Pinpoint the cell where the given text exists, returning its (x, y) midpoint coordinate. 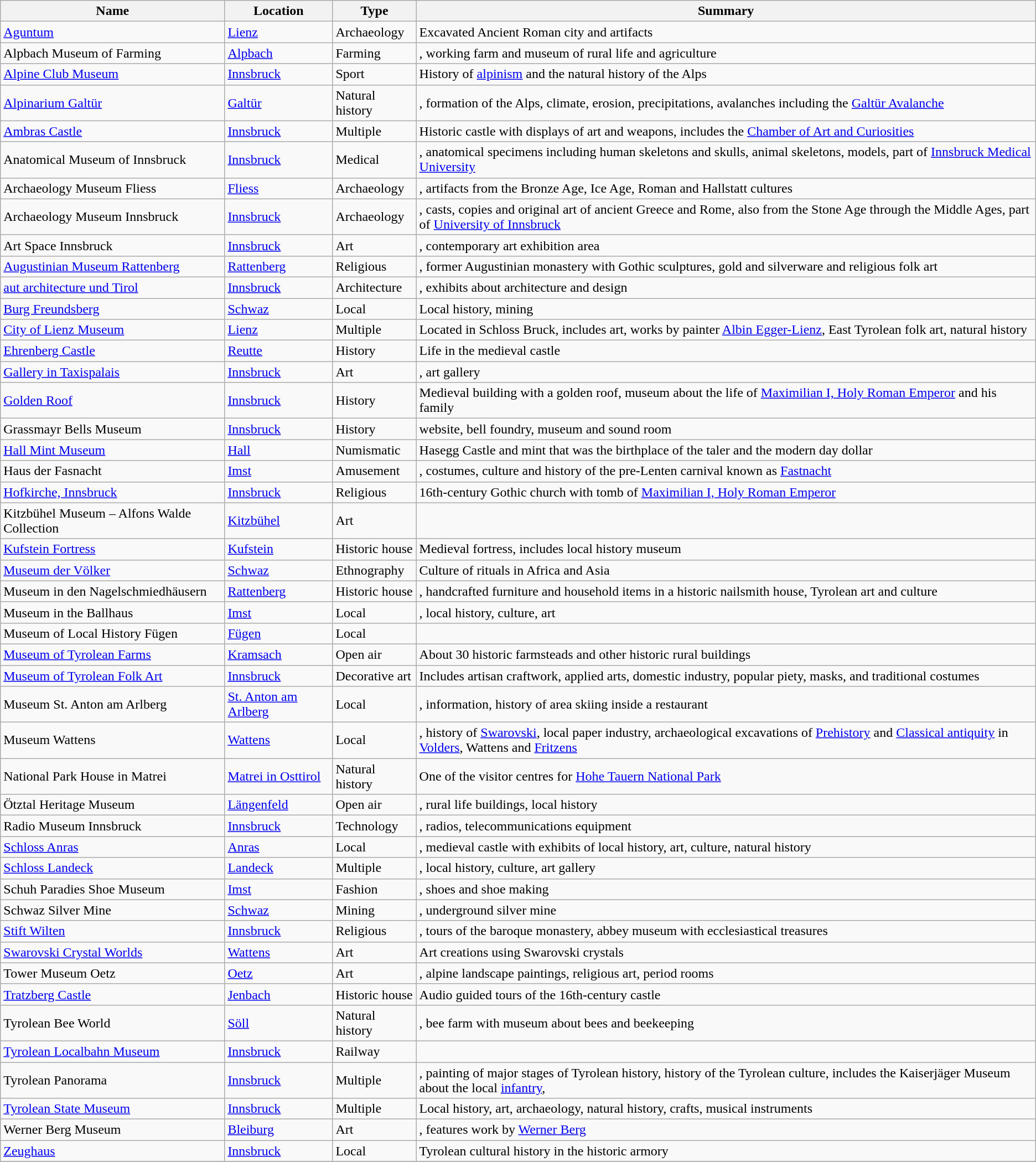
Reutte (279, 351)
Hall (279, 450)
Haus der Fasnacht (113, 471)
Landeck (279, 868)
Anatomical Museum of Innsbruck (113, 159)
Mining (374, 910)
Summary (726, 11)
Sport (374, 74)
Aguntum (113, 32)
Tyrolean Localbahn Museum (113, 1051)
, former Augustinian monastery with Gothic sculptures, gold and silverware and religious folk art (726, 266)
Galtür (279, 103)
Numismatic (374, 450)
, artifacts from the Bronze Age, Ice Age, Roman and Hallstatt cultures (726, 188)
, costumes, culture and history of the pre-Lenten carnival known as Fastnacht (726, 471)
Museum of Local History Fügen (113, 633)
Anras (279, 847)
Schwaz Silver Mine (113, 910)
Historic castle with displays of art and weapons, includes the Chamber of Art and Curiosities (726, 131)
Hasegg Castle and mint that was the birthplace of the taler and the modern day dollar (726, 450)
Located in Schloss Bruck, includes art, works by painter Albin Egger-Lienz, East Tyrolean folk art, natural history (726, 330)
City of Lienz Museum (113, 330)
website, bell foundry, museum and sound room (726, 429)
Archaeology Museum Innsbruck (113, 217)
Schuh Paradies Shoe Museum (113, 889)
National Park House in Matrei (113, 776)
One of the visitor centres for Hohe Tauern National Park (726, 776)
, features work by Werner Berg (726, 1130)
Fügen (279, 633)
, handcrafted furniture and household items in a historic nailsmith house, Tyrolean art and culture (726, 591)
Includes artisan craftwork, applied arts, domestic industry, popular piety, masks, and traditional costumes (726, 676)
Kitzbühel Museum – Alfons Walde Collection (113, 520)
, shoes and shoe making (726, 889)
, medieval castle with exhibits of local history, art, culture, natural history (726, 847)
Medieval fortress, includes local history museum (726, 549)
Fashion (374, 889)
Excavated Ancient Roman city and artifacts (726, 32)
Tyrolean Panorama (113, 1080)
Museum St. Anton am Arlberg (113, 704)
St. Anton am Arlberg (279, 704)
, information, history of area skiing inside a restaurant (726, 704)
Oetz (279, 973)
Museum in the Ballhaus (113, 612)
History of alpinism and the natural history of the Alps (726, 74)
Museum in den Nagelschmiedhäusern (113, 591)
Name (113, 11)
Alpbach (279, 53)
Ambras Castle (113, 131)
Culture of rituals in Africa and Asia (726, 570)
Archaeology Museum Fliess (113, 188)
Fliess (279, 188)
, formation of the Alps, climate, erosion, precipitations, avalanches including the Galtür Avalanche (726, 103)
Alpinarium Galtür (113, 103)
, rural life buildings, local history (726, 805)
Längenfeld (279, 805)
Schloss Landeck (113, 868)
, alpine landscape paintings, religious art, period rooms (726, 973)
Augustinian Museum Rattenberg (113, 266)
Tower Museum Oetz (113, 973)
Local history, art, archaeology, natural history, crafts, musical instruments (726, 1109)
Type (374, 11)
Söll (279, 1023)
16th-century Gothic church with tomb of Maximilian I, Holy Roman Emperor (726, 492)
Farming (374, 53)
Ötztal Heritage Museum (113, 805)
Museum Wattens (113, 741)
Audio guided tours of the 16th-century castle (726, 994)
, underground silver mine (726, 910)
Tratzberg Castle (113, 994)
Art creations using Swarovski crystals (726, 952)
Museum of Tyrolean Folk Art (113, 676)
Kramsach (279, 654)
Kufstein Fortress (113, 549)
Gallery in Taxispalais (113, 372)
Railway (374, 1051)
, local history, culture, art (726, 612)
Golden Roof (113, 401)
, radios, telecommunications equipment (726, 826)
, anatomical specimens including human skeletons and skulls, animal skeletons, models, part of Innsbruck Medical University (726, 159)
, casts, copies and original art of ancient Greece and Rome, also from the Stone Age through the Middle Ages, part of University of Innsbruck (726, 217)
Jenbach (279, 994)
Swarovski Crystal Worlds (113, 952)
Medical (374, 159)
aut architecture und Tirol (113, 287)
Stift Wilten (113, 931)
Radio Museum Innsbruck (113, 826)
Amusement (374, 471)
, tours of the baroque monastery, abbey museum with ecclesiastical treasures (726, 931)
Matrei in Osttirol (279, 776)
Kufstein (279, 549)
, painting of major stages of Tyrolean history, history of the Tyrolean culture, includes the Kaiserjäger Museum about the local infantry, (726, 1080)
Grassmayr Bells Museum (113, 429)
Local history, mining (726, 308)
Technology (374, 826)
, history of Swarovski, local paper industry, archaeological excavations of Prehistory and Classical antiquity in Volders, Wattens and Fritzens (726, 741)
, art gallery (726, 372)
, bee farm with museum about bees and beekeeping (726, 1023)
Art Space Innsbruck (113, 245)
, contemporary art exhibition area (726, 245)
Zeughaus (113, 1151)
Life in the medieval castle (726, 351)
Tyrolean cultural history in the historic armory (726, 1151)
Werner Berg Museum (113, 1130)
Tyrolean Bee World (113, 1023)
Architecture (374, 287)
Alpbach Museum of Farming (113, 53)
Alpine Club Museum (113, 74)
Ethnography (374, 570)
, local history, culture, art gallery (726, 868)
Schloss Anras (113, 847)
Hofkirche, Innsbruck (113, 492)
Ehrenberg Castle (113, 351)
Bleiburg (279, 1130)
, exhibits about architecture and design (726, 287)
About 30 historic farmsteads and other historic rural buildings (726, 654)
Museum of Tyrolean Farms (113, 654)
Tyrolean State Museum (113, 1109)
Museum der Völker (113, 570)
Location (279, 11)
Decorative art (374, 676)
Burg Freundsberg (113, 308)
Kitzbühel (279, 520)
, working farm and museum of rural life and agriculture (726, 53)
Hall Mint Museum (113, 450)
Medieval building with a golden roof, museum about the life of Maximilian I, Holy Roman Emperor and his family (726, 401)
